Determine the (X, Y) coordinate at the center of the cell enclosing the given text.  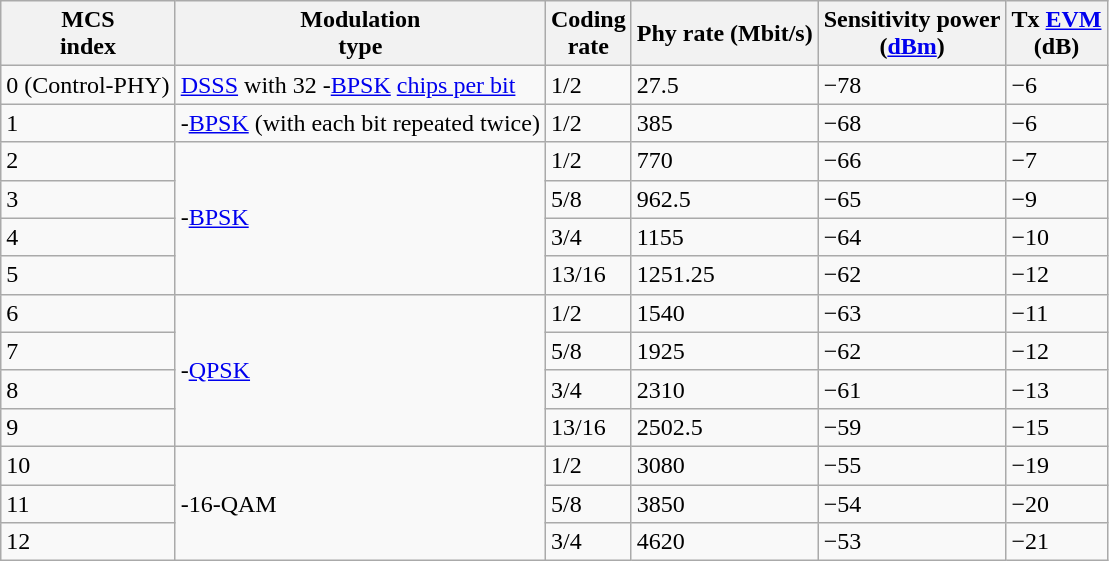
−65 (912, 199)
3 (88, 199)
DSSS with 32 -BPSK chips per bit (360, 85)
1 (88, 123)
−53 (912, 542)
Codingrate (588, 34)
2 (88, 161)
−20 (1056, 503)
962.5 (724, 199)
−66 (912, 161)
−15 (1056, 427)
8 (88, 389)
Phy rate (Mbit/s) (724, 34)
1155 (724, 237)
−10 (1056, 237)
1925 (724, 351)
−68 (912, 123)
770 (724, 161)
1251.25 (724, 275)
-16-QAM (360, 503)
−64 (912, 237)
11 (88, 503)
−21 (1056, 542)
10 (88, 465)
Modulationtype (360, 34)
3080 (724, 465)
Tx EVM (dB) (1056, 34)
−78 (912, 85)
-BPSK (with each bit repeated twice) (360, 123)
9 (88, 427)
−7 (1056, 161)
7 (88, 351)
Sensitivity power (dBm) (912, 34)
4620 (724, 542)
−55 (912, 465)
3850 (724, 503)
385 (724, 123)
4 (88, 237)
−61 (912, 389)
−9 (1056, 199)
0 (Control-PHY) (88, 85)
−19 (1056, 465)
6 (88, 313)
27.5 (724, 85)
2310 (724, 389)
−11 (1056, 313)
MCSindex (88, 34)
2502.5 (724, 427)
−63 (912, 313)
−13 (1056, 389)
-QPSK (360, 370)
12 (88, 542)
5 (88, 275)
−59 (912, 427)
1540 (724, 313)
−54 (912, 503)
-BPSK (360, 218)
